Return [x, y] of the center of cell containing provided text 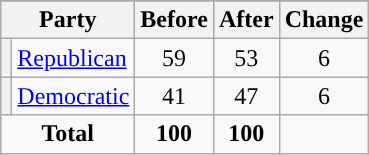
Party [68, 20]
Before [174, 20]
Total [68, 134]
Democratic [74, 96]
41 [174, 96]
After [246, 20]
Republican [74, 58]
59 [174, 58]
47 [246, 96]
53 [246, 58]
Change [324, 20]
